Capture the cell that displays the provided text and extract its [X, Y] central coordinate. 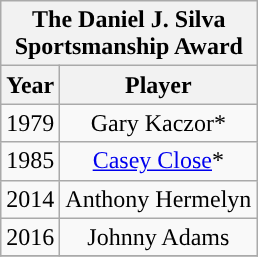
2014 [30, 199]
Player [158, 85]
Gary Kaczor* [158, 123]
1985 [30, 161]
Casey Close* [158, 161]
Year [30, 85]
1979 [30, 123]
2016 [30, 237]
Johnny Adams [158, 237]
Anthony Hermelyn [158, 199]
The Daniel J. Silva Sportsmanship Award [129, 34]
